Identify which cell holds the provided text, then report its [X, Y] central coordinate. 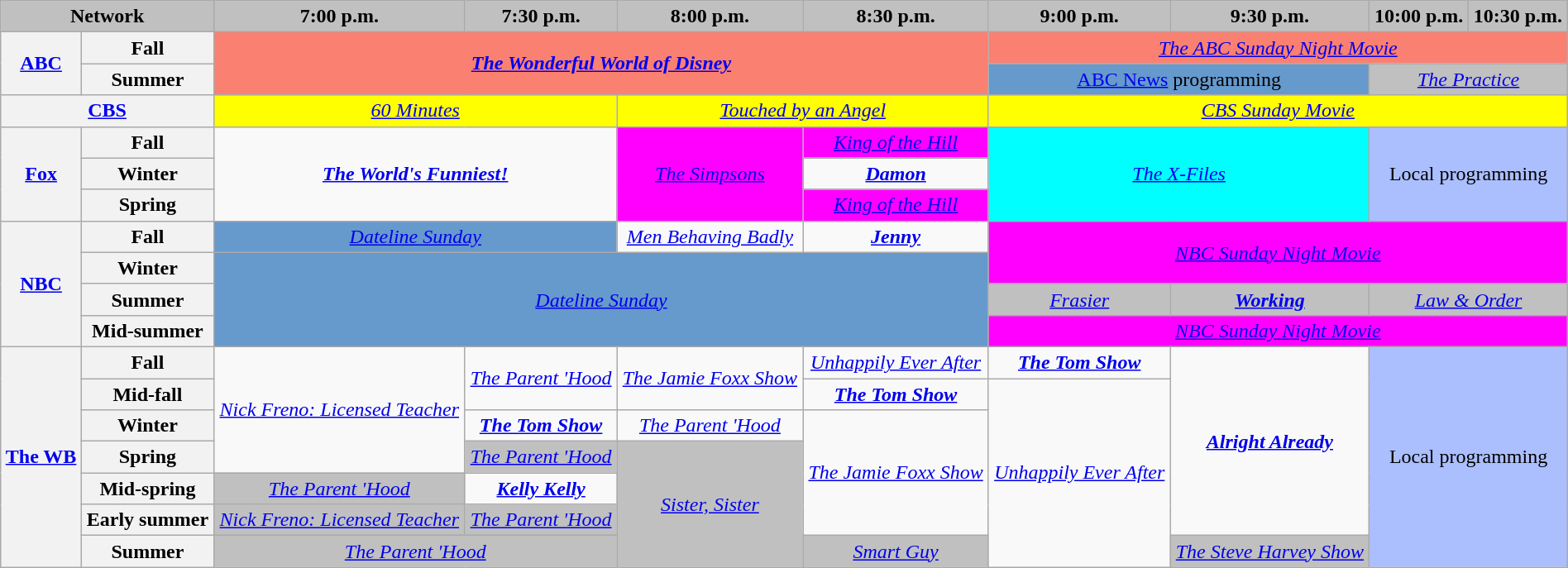
9:00 p.m. [1079, 17]
Alright Already [1270, 441]
Sister, Sister [710, 504]
Jenny [896, 236]
ABC News programming [1178, 79]
NBC [41, 284]
Men Behaving Badly [710, 236]
9:30 p.m. [1270, 17]
10:00 p.m. [1419, 17]
Early summer [147, 520]
Kelly Kelly [541, 489]
Damon [896, 174]
The X-Files [1178, 174]
8:00 p.m. [710, 17]
Frasier [1079, 299]
Mid-fall [147, 394]
Network [108, 17]
The ABC Sunday Night Movie [1278, 48]
ABC [41, 64]
Law & Order [1469, 299]
Touched by an Angel [802, 111]
Mid-spring [147, 489]
Working [1270, 299]
The Wonderful World of Disney [600, 64]
7:00 p.m. [339, 17]
CBS Sunday Movie [1278, 111]
CBS [108, 111]
7:30 p.m. [541, 17]
The Practice [1469, 79]
The Steve Harvey Show [1270, 551]
The WB [41, 456]
60 Minutes [415, 111]
Fox [41, 174]
Smart Guy [896, 551]
The Simpsons [710, 174]
10:30 p.m. [1518, 17]
Mid-summer [147, 331]
8:30 p.m. [896, 17]
The World's Funniest! [415, 174]
